For the text-containing cell, return its midpoint in [x, y] coordinate format. 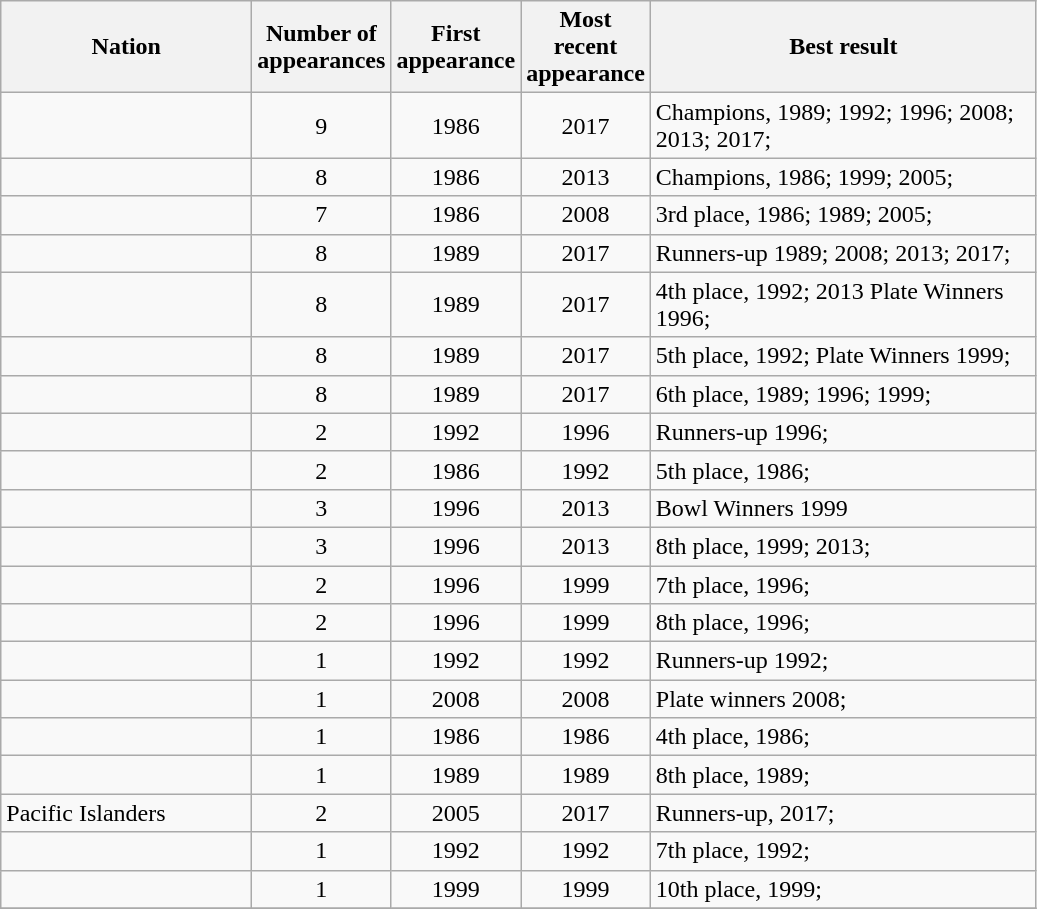
Champions, 1986; 1999; 2005; [843, 177]
7 [322, 215]
Plate winners 2008; [843, 699]
8th place, 1999; 2013; [843, 546]
4th place, 1986; [843, 737]
3rd place, 1986; 1989; 2005; [843, 215]
2005 [456, 813]
Runners-up, 2017; [843, 813]
First appearance [456, 47]
5th place, 1986; [843, 470]
Runners-up 1996; [843, 432]
9 [322, 126]
4th place, 1992; 2013 Plate Winners 1996; [843, 304]
5th place, 1992; Plate Winners 1999; [843, 356]
Runners-up 1992; [843, 661]
Number of appearances [322, 47]
Champions, 1989; 1992; 1996; 2008; 2013; 2017; [843, 126]
10th place, 1999; [843, 889]
7th place, 1992; [843, 851]
Bowl Winners 1999 [843, 508]
Pacific Islanders [126, 813]
6th place, 1989; 1996; 1999; [843, 394]
8th place, 1996; [843, 623]
Most recent appearance [586, 47]
Nation [126, 47]
7th place, 1996; [843, 585]
Best result [843, 47]
Runners-up 1989; 2008; 2013; 2017; [843, 253]
8th place, 1989; [843, 775]
